Provide the (x, y) coordinate of the cell's center where the given text is located.  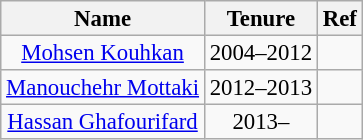
Ref (340, 18)
2013– (260, 122)
2012–2013 (260, 88)
2004–2012 (260, 54)
Mohsen Kouhkan (103, 54)
Tenure (260, 18)
Manouchehr Mottaki (103, 88)
Name (103, 18)
Hassan Ghafourifard (103, 122)
